Extract the [x, y] coordinate from the center of the cell holding the provided text.  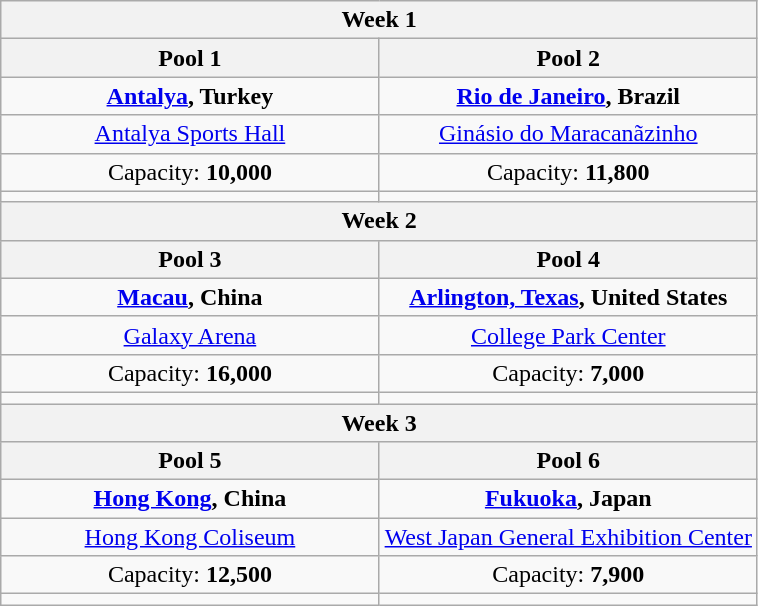
Pool 2 [568, 58]
Pool 4 [568, 259]
Arlington, Texas, United States [568, 297]
Capacity: 7,000 [568, 373]
Pool 1 [190, 58]
Week 3 [380, 423]
Capacity: 10,000 [190, 172]
Hong Kong Coliseum [190, 537]
Hong Kong, China [190, 499]
Capacity: 11,800 [568, 172]
Rio de Janeiro, Brazil [568, 96]
Pool 6 [568, 461]
Pool 5 [190, 461]
Macau, China [190, 297]
Ginásio do Maracanãzinho [568, 134]
Pool 3 [190, 259]
College Park Center [568, 335]
Antalya Sports Hall [190, 134]
Capacity: 7,900 [568, 575]
Antalya, Turkey [190, 96]
Week 2 [380, 221]
Fukuoka, Japan [568, 499]
West Japan General Exhibition Center [568, 537]
Capacity: 16,000 [190, 373]
Galaxy Arena [190, 335]
Capacity: 12,500 [190, 575]
Week 1 [380, 20]
